Extract the [X, Y] coordinate from the center of the cell holding the provided text.  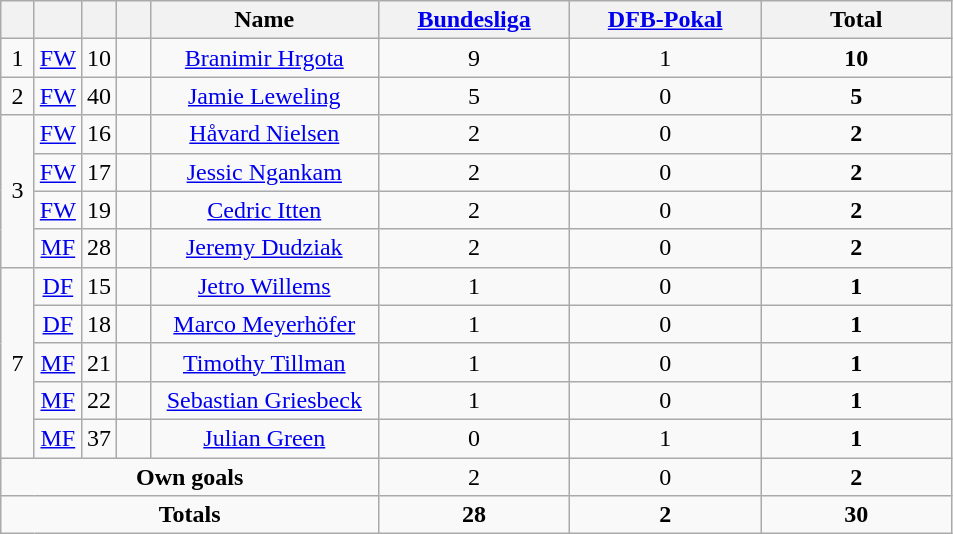
Name [264, 20]
9 [474, 58]
37 [98, 438]
21 [98, 362]
30 [856, 515]
3 [18, 191]
16 [98, 134]
Timothy Tillman [264, 362]
19 [98, 210]
7 [18, 362]
Jamie Leweling [264, 96]
Bundesliga [474, 20]
18 [98, 324]
Own goals [190, 477]
22 [98, 400]
Håvard Nielsen [264, 134]
Julian Green [264, 438]
Cedric Itten [264, 210]
40 [98, 96]
DFB-Pokal [666, 20]
Total [856, 20]
Totals [190, 515]
Sebastian Griesbeck [264, 400]
Branimir Hrgota [264, 58]
Jetro Willems [264, 286]
15 [98, 286]
Jessic Ngankam [264, 172]
17 [98, 172]
Marco Meyerhöfer [264, 324]
Jeremy Dudziak [264, 248]
